Output the (x, y) coordinate of the center of the cell containing the given text.  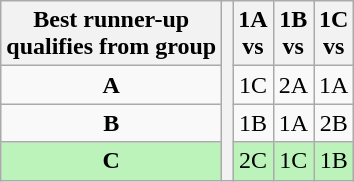
1Bvs (293, 34)
A (112, 85)
1C vs (334, 34)
2B (334, 123)
C (112, 161)
Best runner-upqualifies from group (112, 34)
B (112, 123)
2C (253, 161)
2A (293, 85)
1Avs (253, 34)
